Identify which cell holds the provided text, then report its (X, Y) central coordinate. 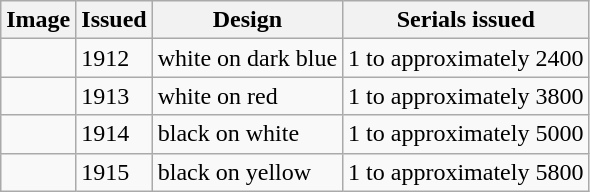
1 to approximately 2400 (466, 58)
Design (247, 20)
black on yellow (247, 172)
1 to approximately 3800 (466, 96)
1914 (114, 134)
black on white (247, 134)
white on red (247, 96)
1915 (114, 172)
white on dark blue (247, 58)
Serials issued (466, 20)
1 to approximately 5000 (466, 134)
1913 (114, 96)
Issued (114, 20)
1912 (114, 58)
Image (38, 20)
1 to approximately 5800 (466, 172)
